Extract the [X, Y] coordinate from the center of the cell holding the provided text.  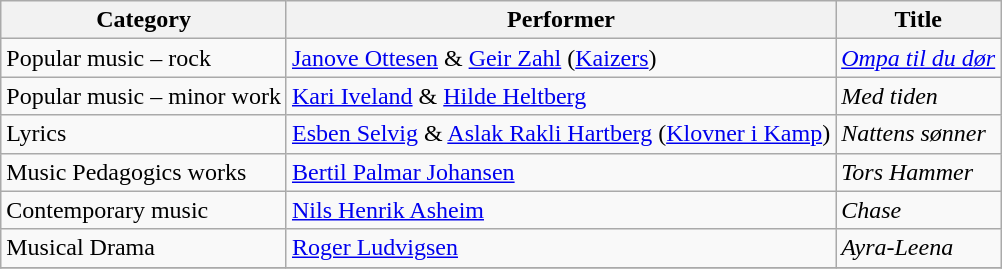
Title [918, 20]
Popular music – minor work [144, 96]
Med tiden [918, 96]
Roger Ludvigsen [560, 248]
Ompa til du dør [918, 58]
Musical Drama [144, 248]
Lyrics [144, 134]
Bertil Palmar Johansen [560, 172]
Tors Hammer [918, 172]
Janove Ottesen & Geir Zahl (Kaizers) [560, 58]
Category [144, 20]
Nils Henrik Asheim [560, 210]
Ayra-Leena [918, 248]
Popular music – rock [144, 58]
Music Pedagogics works [144, 172]
Esben Selvig & Aslak Rakli Hartberg (Klovner i Kamp) [560, 134]
Nattens sønner [918, 134]
Chase [918, 210]
Kari Iveland & Hilde Heltberg [560, 96]
Performer [560, 20]
Contemporary music [144, 210]
